Return the (X, Y) coordinate for the center point of the cell that contains the specified text.  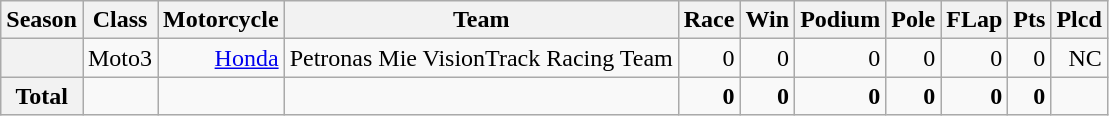
Team (481, 20)
Win (768, 20)
Motorcycle (222, 20)
Race (709, 20)
Podium (840, 20)
FLap (974, 20)
Moto3 (120, 58)
Total (42, 96)
Pole (914, 20)
Petronas Mie VisionTrack Racing Team (481, 58)
Honda (222, 58)
NC (1079, 58)
Pts (1030, 20)
Class (120, 20)
Season (42, 20)
Plcd (1079, 20)
